Return the [x, y] coordinate for the center point of the cell that contains the specified text.  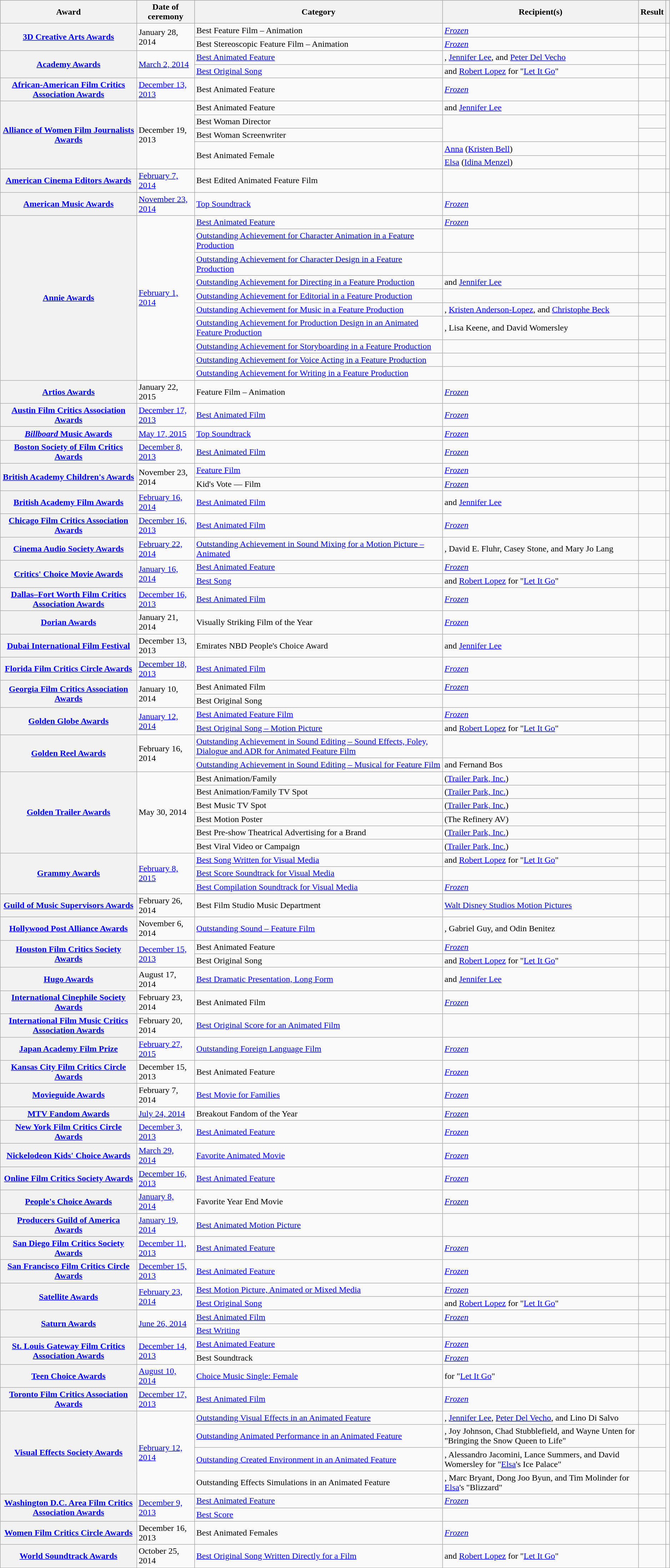
Visually Striking Film of the Year [318, 622]
Kid's Vote — Film [318, 484]
December 19, 2013 [166, 135]
Outstanding Achievement for Writing in a Feature Production [318, 373]
Houston Film Critics Society Awards [69, 954]
Chicago Film Critics Association Awards [69, 525]
San Diego Film Critics Society Awards [69, 1248]
February 1, 2014 [166, 298]
, Gabriel Guy, and Odin Benitez [540, 929]
Date of ceremony [166, 12]
Best Animated Females [318, 1533]
Billboard Music Awards [69, 433]
January 10, 2014 [166, 694]
Cinema Audio Society Awards [69, 549]
Teen Choice Awards [69, 1376]
Best Original Score for an Animated Film [318, 1025]
Best Writing [318, 1330]
Award [69, 12]
Best Soundtrack [318, 1357]
Kansas City Film Critics Circle Awards [69, 1072]
, Kristen Anderson-Lopez, and Christophe Beck [540, 309]
British Academy Children's Awards [69, 477]
Breakout Fandom of the Year [318, 1114]
December 9, 2013 [166, 1508]
Outstanding Effects Simulations in an Animated Feature [318, 1483]
(The Refinery AV) [540, 819]
Toronto Film Critics Association Awards [69, 1399]
Choice Music Single: Female [318, 1376]
January 8, 2014 [166, 1201]
Outstanding Achievement for Voice Acting in a Feature Production [318, 360]
Feature Film – Animation [318, 392]
Outstanding Achievement for Directing in a Feature Production [318, 282]
African-American Film Critics Association Awards [69, 89]
January 28, 2014 [166, 37]
Best Feature Film – Animation [318, 30]
New York Film Critics Circle Awards [69, 1132]
Boston Society of Film Critics Awards [69, 452]
Dubai International Film Festival [69, 645]
March 2, 2014 [166, 64]
Grammy Awards [69, 873]
Best Original Song Written Directly for a Film [318, 1556]
Result [652, 12]
Dallas–Fort Worth Film Critics Association Awards [69, 599]
March 29, 2014 [166, 1155]
for "Let It Go" [540, 1376]
January 12, 2014 [166, 721]
January 22, 2015 [166, 392]
Hugo Awards [69, 979]
World Soundtrack Awards [69, 1556]
Outstanding Achievement for Character Design in a Feature Production [318, 264]
Outstanding Sound – Feature Film [318, 929]
Hollywood Post Alliance Awards [69, 929]
Recipient(s) [540, 12]
Best Animation/Family TV Spot [318, 792]
Nickelodeon Kids' Choice Awards [69, 1155]
Category [318, 12]
Outstanding Achievement for Character Animation in a Feature Production [318, 241]
Best Edited Animated Feature Film [318, 181]
Dorian Awards [69, 622]
May 30, 2014 [166, 812]
Best Motion Poster [318, 819]
Best Film Studio Music Department [318, 905]
February 20, 2014 [166, 1025]
Outstanding Achievement in Sound Editing – Musical for Feature Film [318, 765]
Japan Academy Film Prize [69, 1049]
Satellite Awards [69, 1296]
Best Compilation Soundtrack for Visual Media [318, 887]
Georgia Film Critics Association Awards [69, 694]
Best Song [318, 581]
Best Animated Motion Picture [318, 1225]
American Cinema Editors Awards [69, 181]
Online Film Critics Society Awards [69, 1179]
February 12, 2014 [166, 1453]
Emirates NBD People's Choice Award [318, 645]
Women Film Critics Circle Awards [69, 1533]
June 26, 2014 [166, 1324]
3D Creative Arts Awards [69, 37]
Best Woman Screenwriter [318, 135]
Outstanding Animated Performance in an Animated Feature [318, 1436]
Movieguide Awards [69, 1095]
Favorite Animated Movie [318, 1155]
December 18, 2013 [166, 669]
Feature Film [318, 470]
Best Stereoscopic Feature Film – Animation [318, 44]
Annie Awards [69, 298]
Outstanding Achievement in Sound Mixing for a Motion Picture – Animated [318, 549]
Austin Film Critics Association Awards [69, 415]
Academy Awards [69, 64]
Outstanding Achievement for Production Design in an Animated Feature Production [318, 328]
Golden Globe Awards [69, 721]
Best Animated Female [318, 155]
Critics' Choice Movie Awards [69, 574]
February 26, 2014 [166, 905]
Producers Guild of America Awards [69, 1225]
January 21, 2014 [166, 622]
Elsa (Idina Menzel) [540, 162]
Anna (Kristen Bell) [540, 148]
San Francisco Film Critics Circle Awards [69, 1271]
February 27, 2015 [166, 1049]
British Academy Film Awards [69, 503]
Favorite Year End Movie [318, 1201]
December 14, 2013 [166, 1351]
, Alessandro Jacomini, Lance Summers, and David Womersley for "Elsa's Ice Palace" [540, 1459]
International Film Music Critics Association Awards [69, 1025]
Outstanding Achievement in Sound Editing – Sound Effects, Foley, Dialogue and ADR for Animated Feature Film [318, 746]
August 17, 2014 [166, 979]
Best Pre-show Theatrical Advertising for a Brand [318, 833]
, Joy Johnson, Chad Stubblefield, and Wayne Unten for "Bringing the Snow Queen to Life" [540, 1436]
December 8, 2013 [166, 452]
Saturn Awards [69, 1324]
Best Score Soundtrack for Visual Media [318, 873]
December 11, 2013 [166, 1248]
Best Music TV Spot [318, 806]
Artios Awards [69, 392]
Outstanding Achievement for Music in a Feature Production [318, 309]
July 24, 2014 [166, 1114]
Best Movie for Families [318, 1095]
and Fernand Bos [540, 765]
, Lisa Keene, and David Womersley [540, 328]
February 22, 2014 [166, 549]
Outstanding Visual Effects in an Animated Feature [318, 1418]
Best Viral Video or Campaign [318, 846]
, David E. Fluhr, Casey Stone, and Mary Jo Lang [540, 549]
Visual Effects Society Awards [69, 1453]
Golden Trailer Awards [69, 812]
, Jennifer Lee, Peter Del Vecho, and Lino Di Salvo [540, 1418]
August 10, 2014 [166, 1376]
Alliance of Women Film Journalists Awards [69, 135]
American Music Awards [69, 203]
Guild of Music Supervisors Awards [69, 905]
Best Score [318, 1514]
December 3, 2013 [166, 1132]
October 25, 2014 [166, 1556]
Best Original Song – Motion Picture [318, 728]
Walt Disney Studios Motion Pictures [540, 905]
St. Louis Gateway Film Critics Association Awards [69, 1351]
Best Dramatic Presentation, Long Form [318, 979]
Washington D.C. Area Film Critics Association Awards [69, 1508]
Outstanding Achievement for Editorial in a Feature Production [318, 296]
February 8, 2015 [166, 873]
Best Song Written for Visual Media [318, 860]
Best Animation/Family [318, 778]
MTV Fandom Awards [69, 1114]
, Jennifer Lee, and Peter Del Vecho [540, 57]
Florida Film Critics Circle Awards [69, 669]
Golden Reel Awards [69, 753]
January 16, 2014 [166, 574]
Best Animated Feature Film [318, 714]
Outstanding Created Environment in an Animated Feature [318, 1459]
People's Choice Awards [69, 1201]
, Marc Bryant, Dong Joo Byun, and Tim Molinder for Elsa's "Blizzard" [540, 1483]
Best Woman Director [318, 121]
International Cinephile Society Awards [69, 1002]
May 17, 2015 [166, 433]
Outstanding Foreign Language Film [318, 1049]
January 19, 2014 [166, 1225]
Outstanding Achievement for Storyboarding in a Feature Production [318, 346]
Best Motion Picture, Animated or Mixed Media [318, 1290]
November 6, 2014 [166, 929]
